Pinpoint the cell where the given text exists, returning its (X, Y) midpoint coordinate. 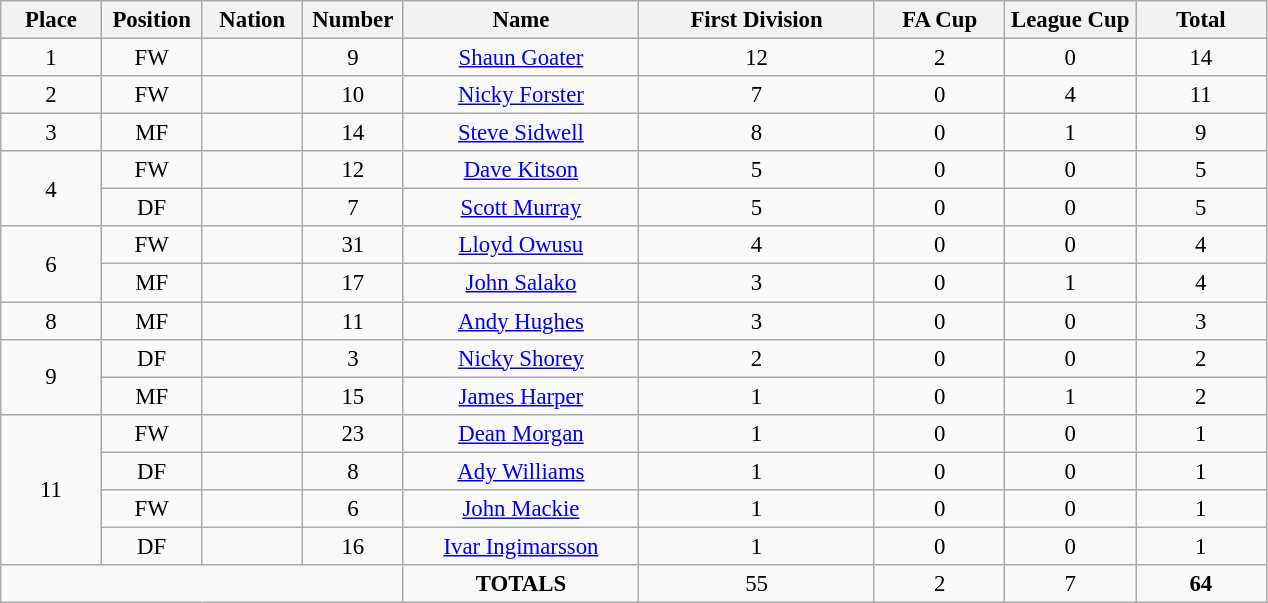
Total (1202, 20)
Number (354, 20)
John Mackie (521, 509)
Position (152, 20)
10 (354, 95)
TOTALS (521, 584)
15 (354, 396)
Ady Williams (521, 471)
Ivar Ingimarsson (521, 546)
Name (521, 20)
Dean Morgan (521, 433)
16 (354, 546)
Lloyd Owusu (521, 245)
Nation (252, 20)
Nicky Shorey (521, 358)
Place (52, 20)
Steve Sidwell (521, 133)
55 (757, 584)
James Harper (521, 396)
23 (354, 433)
John Salako (521, 283)
Scott Murray (521, 208)
League Cup (1070, 20)
First Division (757, 20)
Nicky Forster (521, 95)
31 (354, 245)
Dave Kitson (521, 170)
64 (1202, 584)
17 (354, 283)
Shaun Goater (521, 58)
FA Cup (940, 20)
Andy Hughes (521, 321)
